From the cell containing the given text, extract its center point as [x, y] coordinate. 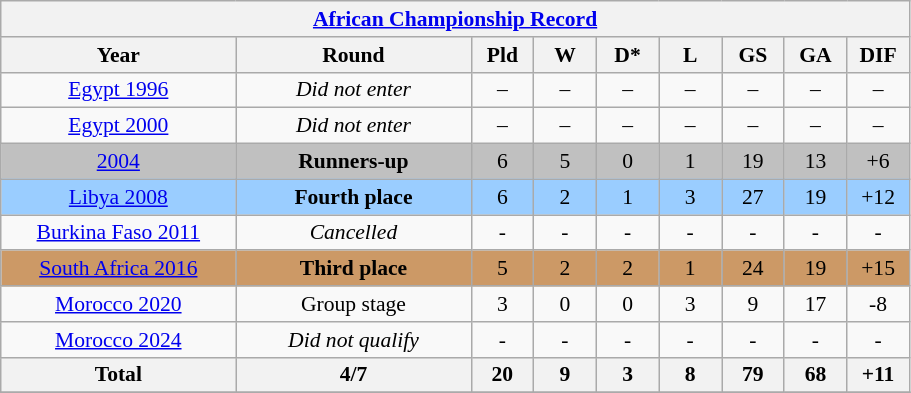
Round [354, 55]
Runners-up [354, 162]
L [690, 55]
+6 [878, 162]
68 [816, 375]
27 [754, 197]
Burkina Faso 2011 [118, 233]
Group stage [354, 304]
+15 [878, 269]
Egypt 2000 [118, 126]
Year [118, 55]
79 [754, 375]
Egypt 1996 [118, 90]
24 [754, 269]
D* [628, 55]
-8 [878, 304]
8 [690, 375]
GS [754, 55]
4/7 [354, 375]
Morocco 2020 [118, 304]
20 [502, 375]
Third place [354, 269]
African Championship Record [456, 19]
Libya 2008 [118, 197]
DIF [878, 55]
Morocco 2024 [118, 340]
17 [816, 304]
Total [118, 375]
GA [816, 55]
Cancelled [354, 233]
Pld [502, 55]
+11 [878, 375]
Fourth place [354, 197]
Did not qualify [354, 340]
2004 [118, 162]
W [566, 55]
13 [816, 162]
South Africa 2016 [118, 269]
+12 [878, 197]
